Capture the cell that displays the provided text and extract its (X, Y) central coordinate. 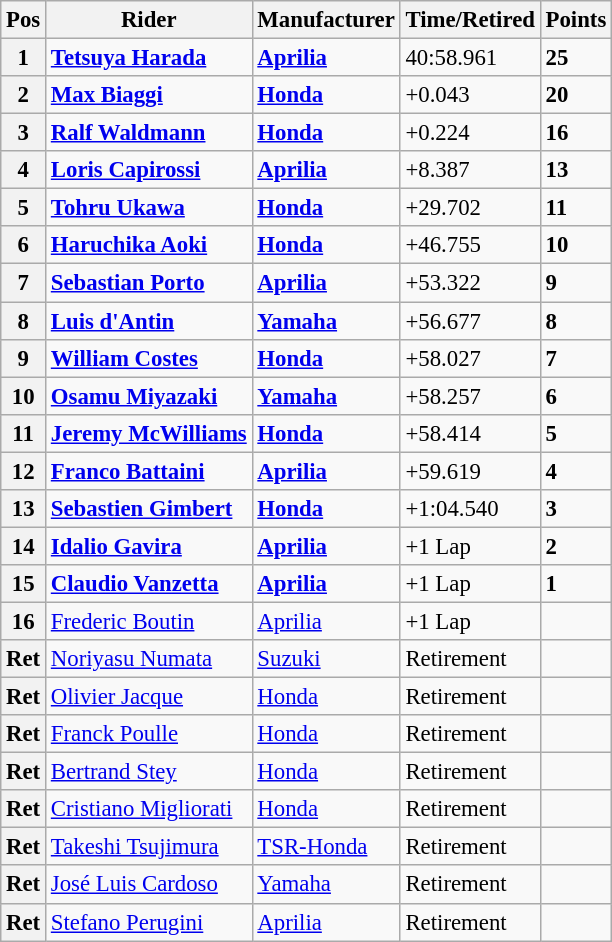
Time/Retired (470, 20)
William Costes (150, 358)
+58.027 (470, 358)
+53.322 (470, 283)
Idalio Gavira (150, 546)
+46.755 (470, 245)
Takeshi Tsujimura (150, 847)
+0.224 (470, 133)
Luis d'Antin (150, 321)
15 (24, 584)
+1:04.540 (470, 509)
+59.619 (470, 471)
José Luis Cardoso (150, 885)
Ralf Waldmann (150, 133)
Jeremy McWilliams (150, 433)
Rider (150, 20)
Franco Battaini (150, 471)
Tetsuya Harada (150, 58)
40:58.961 (470, 58)
+56.677 (470, 321)
14 (24, 546)
Pos (24, 20)
Points (576, 20)
Frederic Boutin (150, 621)
Stefano Perugini (150, 922)
Tohru Ukawa (150, 208)
+0.043 (470, 95)
Cristiano Migliorati (150, 809)
12 (24, 471)
+58.257 (470, 396)
Loris Capirossi (150, 170)
+58.414 (470, 433)
Sebastian Porto (150, 283)
Max Biaggi (150, 95)
20 (576, 95)
Claudio Vanzetta (150, 584)
Noriyasu Numata (150, 659)
Manufacturer (326, 20)
25 (576, 58)
TSR-Honda (326, 847)
Bertrand Stey (150, 772)
Sebastien Gimbert (150, 509)
+29.702 (470, 208)
Suzuki (326, 659)
+8.387 (470, 170)
Franck Poulle (150, 734)
Osamu Miyazaki (150, 396)
Olivier Jacque (150, 697)
Haruchika Aoki (150, 245)
